Return (x, y) of the center of cell containing provided text 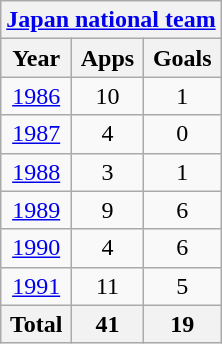
0 (182, 134)
Japan national team (111, 20)
1987 (36, 134)
Year (36, 58)
1986 (36, 96)
1988 (36, 172)
Goals (182, 58)
Total (36, 324)
41 (108, 324)
5 (182, 286)
Apps (108, 58)
10 (108, 96)
19 (182, 324)
1991 (36, 286)
1990 (36, 248)
11 (108, 286)
3 (108, 172)
9 (108, 210)
1989 (36, 210)
